Provide the [x, y] coordinate of the cell's center where the given text is located.  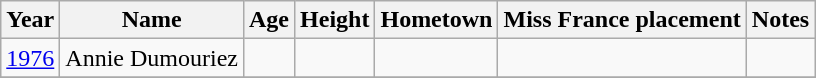
Notes [780, 20]
Miss France placement [622, 20]
1976 [30, 58]
Year [30, 20]
Height [335, 20]
Name [152, 20]
Age [268, 20]
Annie Dumouriez [152, 58]
Hometown [436, 20]
